Extract the (X, Y) coordinate from the center of the cell holding the provided text.  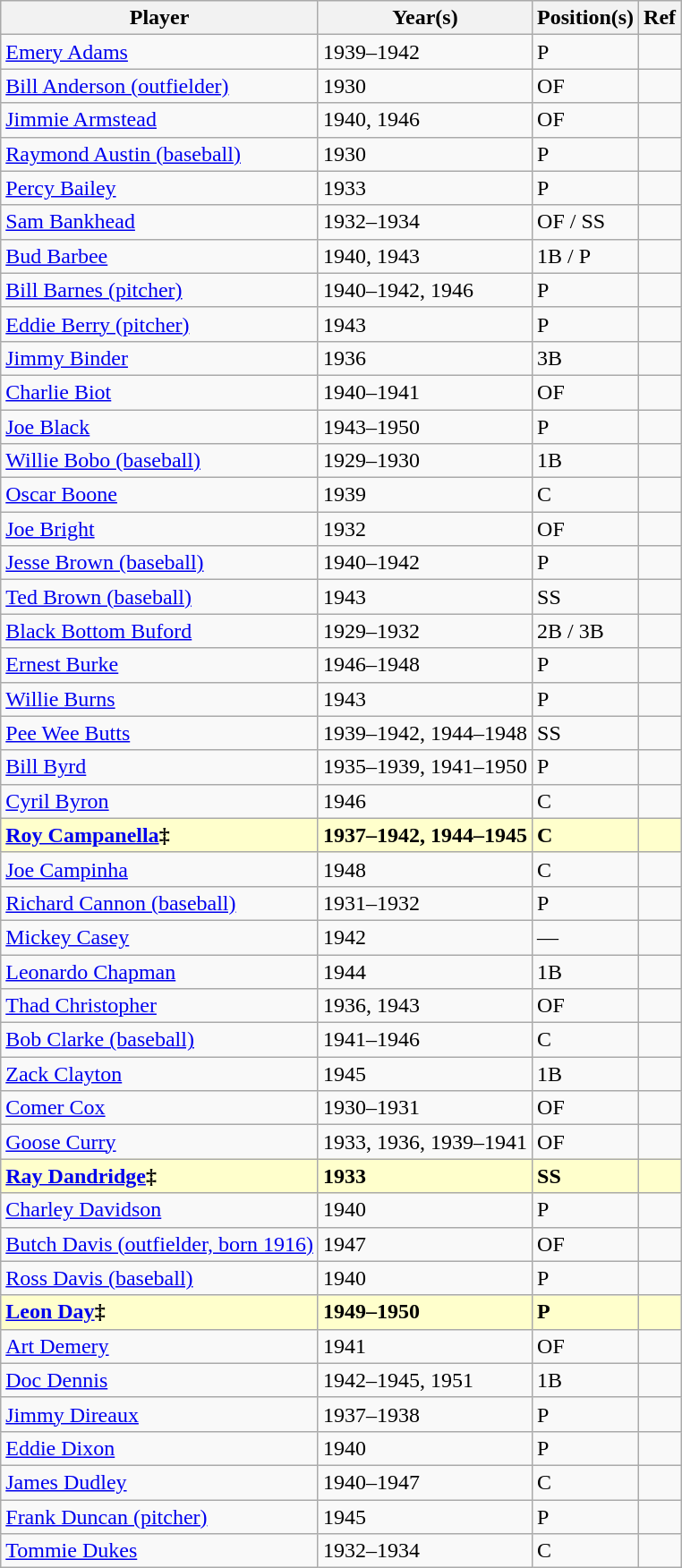
Joe Campinha (159, 869)
Thad Christopher (159, 1006)
1939–1942 (424, 52)
Butch Davis (outfielder, born 1916) (159, 1244)
James Dudley (159, 1482)
Comer Cox (159, 1108)
1943–1950 (424, 427)
Raymond Austin (baseball) (159, 154)
Mickey Casey (159, 937)
Bill Anderson (outfielder) (159, 86)
1947 (424, 1244)
Jimmy Binder (159, 358)
1940–1942 (424, 563)
— (585, 937)
1946–1948 (424, 665)
Bud Barbee (159, 256)
Tommie Dukes (159, 1551)
1942 (424, 937)
Oscar Boone (159, 495)
Charlie Biot (159, 392)
1937–1938 (424, 1414)
1940–1947 (424, 1482)
Percy Bailey (159, 188)
Art Demery (159, 1346)
Leon Day‡ (159, 1312)
Ray Dandridge‡ (159, 1176)
Cyril Byron (159, 801)
Jesse Brown (baseball) (159, 563)
Emery Adams (159, 52)
2B / 3B (585, 631)
1942–1945, 1951 (424, 1380)
1931–1932 (424, 903)
Leonardo Chapman (159, 971)
Ted Brown (baseball) (159, 597)
Bob Clarke (baseball) (159, 1040)
Ernest Burke (159, 665)
Bill Byrd (159, 767)
Eddie Dixon (159, 1448)
Charley Davidson (159, 1210)
Eddie Berry (pitcher) (159, 324)
Pee Wee Butts (159, 733)
Willie Bobo (baseball) (159, 461)
Joe Bright (159, 529)
Frank Duncan (pitcher) (159, 1517)
Zack Clayton (159, 1074)
Black Bottom Buford (159, 631)
1940–1941 (424, 392)
Doc Dennis (159, 1380)
OF / SS (585, 222)
1946 (424, 801)
1948 (424, 869)
Jimmy Direaux (159, 1414)
1929–1930 (424, 461)
Position(s) (585, 18)
1930–1931 (424, 1108)
Ref (661, 18)
Goose Curry (159, 1142)
1940–1942, 1946 (424, 290)
Jimmie Armstead (159, 120)
1936 (424, 358)
1941 (424, 1346)
1944 (424, 971)
1940, 1946 (424, 120)
1941–1946 (424, 1040)
1936, 1943 (424, 1006)
1932 (424, 529)
1939 (424, 495)
3B (585, 358)
Willie Burns (159, 699)
Year(s) (424, 18)
Joe Black (159, 427)
Player (159, 18)
Ross Davis (baseball) (159, 1278)
1935–1939, 1941–1950 (424, 767)
1949–1950 (424, 1312)
1940, 1943 (424, 256)
1939–1942, 1944–1948 (424, 733)
1B / P (585, 256)
1937–1942, 1944–1945 (424, 835)
Sam Bankhead (159, 222)
Richard Cannon (baseball) (159, 903)
1933, 1936, 1939–1941 (424, 1142)
Bill Barnes (pitcher) (159, 290)
1929–1932 (424, 631)
Roy Campanella‡ (159, 835)
